Provide the (x, y) coordinate of the cell's center where the given text is located.  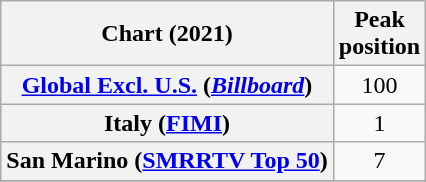
100 (379, 85)
7 (379, 161)
San Marino (SMRRTV Top 50) (168, 161)
Global Excl. U.S. (Billboard) (168, 85)
1 (379, 123)
Italy (FIMI) (168, 123)
Chart (2021) (168, 34)
Peakposition (379, 34)
